Identify which cell holds the provided text, then report its [X, Y] central coordinate. 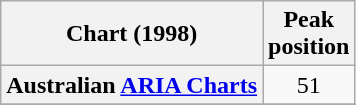
Chart (1998) [132, 34]
Peakposition [309, 34]
Australian ARIA Charts [132, 85]
51 [309, 85]
